Pinpoint the cell where the given text exists, returning its (X, Y) midpoint coordinate. 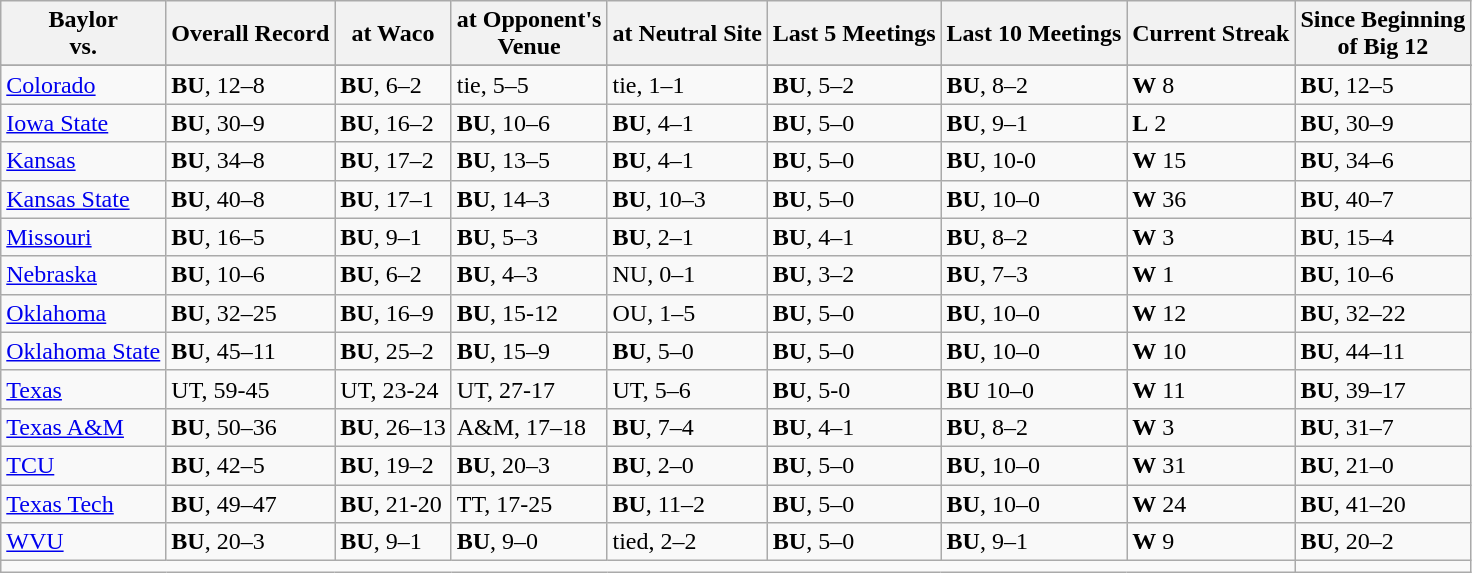
BU, 32–25 (250, 313)
Baylorvs. (84, 34)
Kansas State (84, 199)
BU, 40–8 (250, 199)
Last 10 Meetings (1034, 34)
BU, 17–1 (393, 199)
BU, 16–9 (393, 313)
BU, 44–11 (1383, 351)
BU, 32–22 (1383, 313)
BU, 13–5 (529, 161)
BU, 10–3 (687, 199)
BU, 4–3 (529, 275)
Since Beginningof Big 12 (1383, 34)
L 2 (1211, 123)
BU, 7–4 (687, 427)
Texas Tech (84, 503)
BU, 42–5 (250, 465)
BU, 31–7 (1383, 427)
BU, 3–2 (854, 275)
UT, 27-17 (529, 389)
Last 5 Meetings (854, 34)
tie, 5–5 (529, 85)
W 10 (1211, 351)
Colorado (84, 85)
BU, 2–0 (687, 465)
Current Streak (1211, 34)
Overall Record (250, 34)
BU, 20–2 (1383, 542)
W 11 (1211, 389)
UT, 23-24 (393, 389)
BU, 45–11 (250, 351)
BU, 15–4 (1383, 237)
W 12 (1211, 313)
BU, 39–17 (1383, 389)
TCU (84, 465)
WVU (84, 542)
Kansas (84, 161)
BU, 11–2 (687, 503)
Nebraska (84, 275)
TT, 17-25 (529, 503)
BU, 16–2 (393, 123)
BU, 10-0 (1034, 161)
W 31 (1211, 465)
BU, 5–2 (854, 85)
W 24 (1211, 503)
BU, 21–0 (1383, 465)
BU, 12–5 (1383, 85)
at Waco (393, 34)
W 36 (1211, 199)
Texas A&M (84, 427)
Oklahoma (84, 313)
BU, 49–47 (250, 503)
at Opponent's Venue (529, 34)
BU, 26–13 (393, 427)
BU, 9–0 (529, 542)
at Neutral Site (687, 34)
BU, 50–36 (250, 427)
BU, 17–2 (393, 161)
Iowa State (84, 123)
W 1 (1211, 275)
OU, 1–5 (687, 313)
BU 10–0 (1034, 389)
A&M, 17–18 (529, 427)
tied, 2–2 (687, 542)
W 9 (1211, 542)
BU, 19–2 (393, 465)
BU, 25–2 (393, 351)
BU, 41–20 (1383, 503)
BU, 12–8 (250, 85)
BU, 2–1 (687, 237)
BU, 7–3 (1034, 275)
BU, 14–3 (529, 199)
UT, 59-45 (250, 389)
BU, 15-12 (529, 313)
NU, 0–1 (687, 275)
tie, 1–1 (687, 85)
BU, 5–3 (529, 237)
BU, 34–8 (250, 161)
BU, 21-20 (393, 503)
W 8 (1211, 85)
UT, 5–6 (687, 389)
Oklahoma State (84, 351)
W 15 (1211, 161)
BU, 15–9 (529, 351)
BU, 40–7 (1383, 199)
BU, 5-0 (854, 389)
BU, 34–6 (1383, 161)
Missouri (84, 237)
Texas (84, 389)
BU, 16–5 (250, 237)
